Output the [x, y] coordinate of the center of the cell containing the given text.  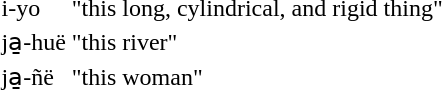
ja̱-huë [34, 42]
